Search for the cell housing the specified text and yield its [X, Y] center coordinate. 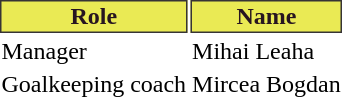
Role [94, 16]
Manager [94, 51]
